Provide the [X, Y] coordinate of the cell's center where the given text is located.  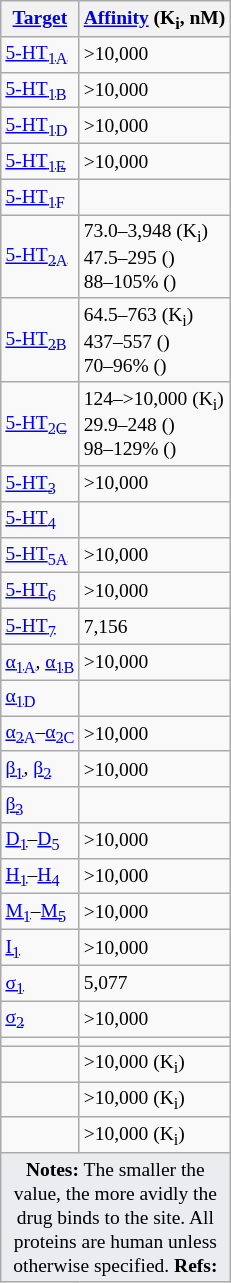
5,077 [154, 983]
73.0–3,948 (Ki)47.5–295 ()88–105% () [154, 257]
5-HT1F [40, 197]
Notes: The smaller the value, the more avidly the drug binds to the site. All proteins are human unless otherwise specified. Refs: [116, 1218]
5-HT1B [40, 90]
5-HT2A [40, 257]
M1–M5 [40, 912]
σ1 [40, 983]
D1–D5 [40, 841]
H1–H4 [40, 876]
5-HT2C [40, 424]
I1 [40, 948]
5-HT3 [40, 484]
5-HT5A [40, 555]
σ2 [40, 1019]
5-HT2B [40, 340]
124–>10,000 (Ki)29.9–248 ()98–129% () [154, 424]
5-HT6 [40, 591]
Affinity (Ki, nM) [154, 19]
5-HT4 [40, 519]
5-HT1E [40, 161]
5-HT1D [40, 126]
β3 [40, 805]
5-HT1A [40, 54]
α1A, α1B [40, 662]
β1, β2 [40, 769]
64.5–763 (Ki)437–557 ()70–96% () [154, 340]
α1D [40, 698]
α2A–α2C [40, 734]
7,156 [154, 626]
Target [40, 19]
5-HT7 [40, 626]
